Search for the cell housing the specified text and yield its (x, y) center coordinate. 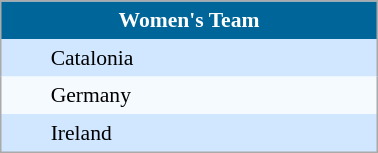
Catalonia (212, 58)
Germany (212, 95)
Ireland (212, 133)
Women's Team (189, 20)
